From the cell containing the given text, extract its center point as (x, y) coordinate. 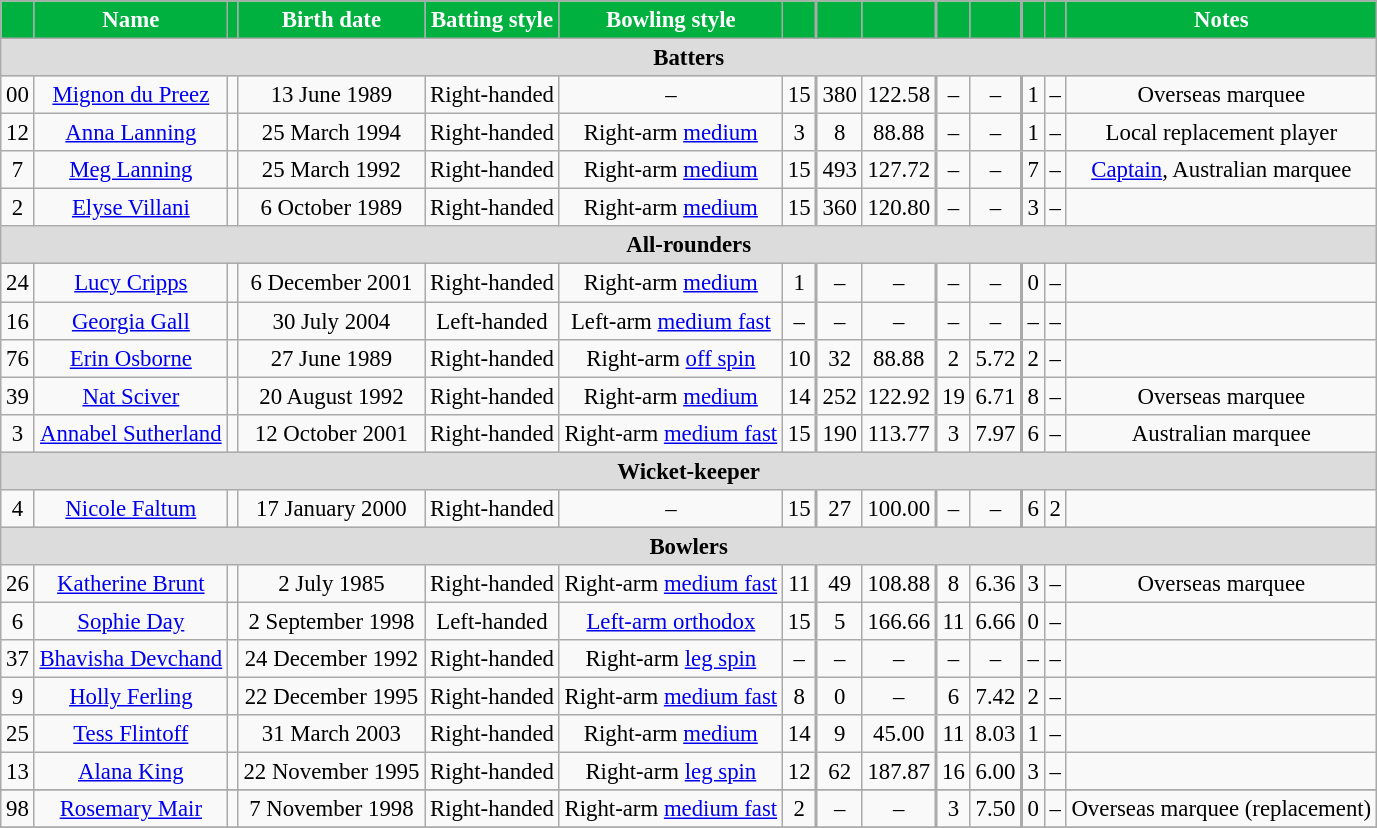
Holly Ferling (130, 697)
6.71 (996, 396)
13 (18, 772)
30 July 2004 (331, 321)
Elyse Villani (130, 208)
Sophie Day (130, 621)
13 June 1989 (331, 95)
12 October 2001 (331, 433)
Notes (1221, 20)
360 (840, 208)
Name (130, 20)
127.72 (899, 170)
122.58 (899, 95)
39 (18, 396)
All-rounders (689, 245)
190 (840, 433)
7 November 1998 (331, 809)
27 (840, 509)
10 (799, 358)
Local replacement player (1221, 133)
37 (18, 659)
Lucy Cripps (130, 283)
108.88 (899, 584)
00 (18, 95)
Bowlers (689, 546)
Batters (689, 58)
7.50 (996, 809)
Annabel Sutherland (130, 433)
49 (840, 584)
493 (840, 170)
62 (840, 772)
2 July 1985 (331, 584)
32 (840, 358)
6.66 (996, 621)
Wicket-keeper (689, 471)
25 March 1992 (331, 170)
Nat Sciver (130, 396)
45.00 (899, 734)
Tess Flintoff (130, 734)
22 December 1995 (331, 697)
Meg Lanning (130, 170)
98 (18, 809)
166.66 (899, 621)
Overseas marquee (replacement) (1221, 809)
6 October 1989 (331, 208)
Bhavisha Devchand (130, 659)
6 December 2001 (331, 283)
7.42 (996, 697)
187.87 (899, 772)
8.03 (996, 734)
Right-arm off spin (670, 358)
252 (840, 396)
Captain, Australian marquee (1221, 170)
76 (18, 358)
24 December 1992 (331, 659)
100.00 (899, 509)
2 September 1998 (331, 621)
5 (840, 621)
380 (840, 95)
Nicole Faltum (130, 509)
Erin Osborne (130, 358)
5.72 (996, 358)
Mignon du Preez (130, 95)
Anna Lanning (130, 133)
Batting style (492, 20)
22 November 1995 (331, 772)
26 (18, 584)
25 (18, 734)
17 January 2000 (331, 509)
Alana King (130, 772)
6.36 (996, 584)
31 March 2003 (331, 734)
Australian marquee (1221, 433)
4 (18, 509)
20 August 1992 (331, 396)
113.77 (899, 433)
6.00 (996, 772)
25 March 1994 (331, 133)
Left-arm medium fast (670, 321)
19 (953, 396)
122.92 (899, 396)
27 June 1989 (331, 358)
7.97 (996, 433)
Rosemary Mair (130, 809)
Left-arm orthodox (670, 621)
120.80 (899, 208)
24 (18, 283)
Katherine Brunt (130, 584)
Birth date (331, 20)
Georgia Gall (130, 321)
Bowling style (670, 20)
